From the cell containing the given text, extract its center point as (X, Y) coordinate. 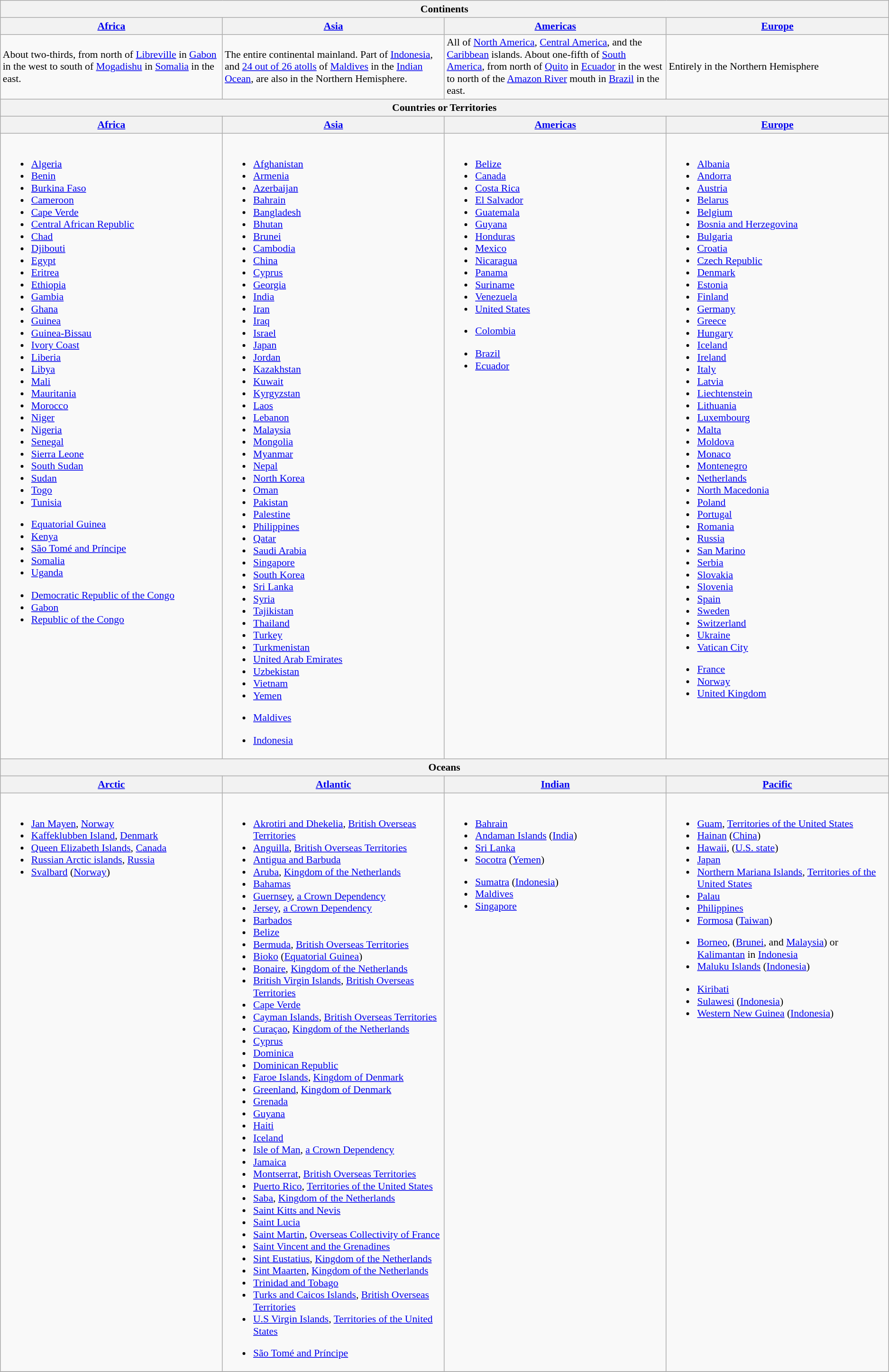
Atlantic (333, 784)
Oceans (445, 768)
Indian (555, 784)
BelizeCanadaCosta RicaEl SalvadorGuatemalaGuyanaHondurasMexicoNicaraguaPanamaSurinameVenezuelaUnited StatesColombiaBrazilEcuador (555, 446)
Pacific (777, 784)
Countries or Territories (445, 108)
Arctic (111, 784)
BahrainAndaman Islands (India)Sri LankaSocotra (Yemen)Sumatra (Indonesia)MaldivesSingapore (555, 1082)
Continents (445, 9)
Jan Mayen, NorwayKaffeklubben Island, DenmarkQueen Elizabeth Islands, CanadaRussian Arctic islands, RussiaSvalbard (Norway) (111, 1082)
The entire continental mainland. Part of Indonesia, and 24 out of 26 atolls of Maldives in the Indian Ocean, are also in the Northern Hemisphere. (333, 67)
About two-thirds, from north of Libreville in Gabon in the west to south of Mogadishu in Somalia in the east. (111, 67)
Entirely in the Northern Hemisphere (777, 67)
